From the cell containing the given text, extract its center point as [x, y] coordinate. 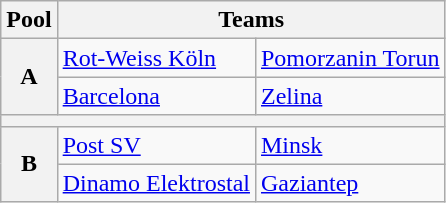
Teams [251, 20]
Pomorzanin Torun [350, 58]
Pool [29, 20]
B [29, 164]
Minsk [350, 145]
A [29, 77]
Gaziantep [350, 183]
Barcelona [156, 96]
Dinamo Elektrostal [156, 183]
Post SV [156, 145]
Zelina [350, 96]
Rot-Weiss Köln [156, 58]
